Identify which cell holds the provided text, then report its (X, Y) central coordinate. 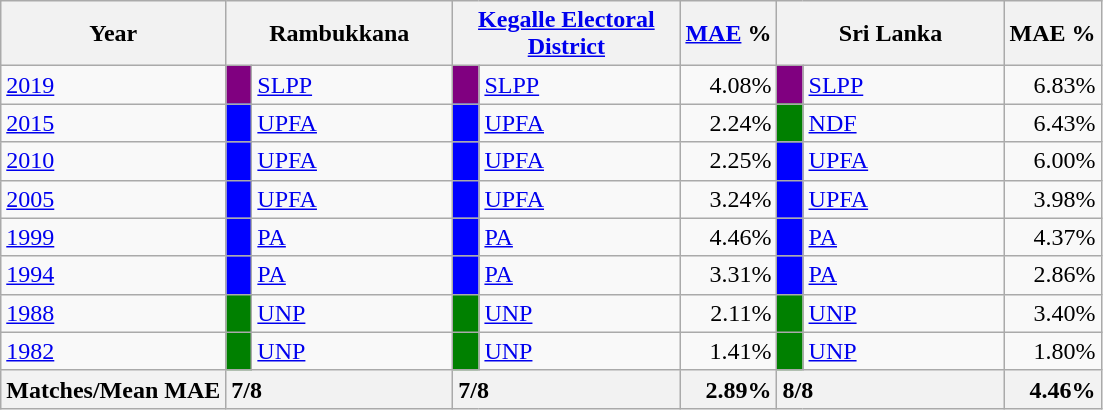
3.24% (728, 199)
2015 (114, 123)
Rambukkana (340, 34)
1.41% (728, 351)
2.25% (728, 161)
2.86% (1052, 275)
2.89% (728, 389)
3.31% (728, 275)
Kegalle Electoral District (566, 34)
3.98% (1052, 199)
1999 (114, 237)
6.83% (1052, 85)
2005 (114, 199)
4.08% (728, 85)
2.11% (728, 313)
1994 (114, 275)
2019 (114, 85)
Year (114, 34)
3.40% (1052, 313)
Sri Lanka (890, 34)
1988 (114, 313)
2010 (114, 161)
1.80% (1052, 351)
2.24% (728, 123)
6.43% (1052, 123)
6.00% (1052, 161)
8/8 (890, 389)
1982 (114, 351)
NDF (904, 123)
Matches/Mean MAE (114, 389)
4.37% (1052, 237)
